Scan for the cell matching the given text and deliver its (x, y) coordinate at center. 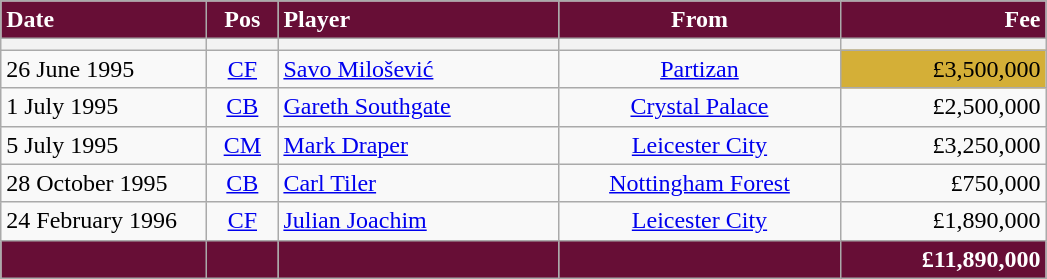
CM (242, 145)
Date (104, 20)
Nottingham Forest (700, 183)
28 October 1995 (104, 183)
£750,000 (943, 183)
Savo Milošević (418, 69)
£2,500,000 (943, 107)
Pos (242, 20)
Fee (943, 20)
£3,500,000 (943, 69)
24 February 1996 (104, 221)
Player (418, 20)
Gareth Southgate (418, 107)
Julian Joachim (418, 221)
Mark Draper (418, 145)
26 June 1995 (104, 69)
£1,890,000 (943, 221)
Crystal Palace (700, 107)
Partizan (700, 69)
1 July 1995 (104, 107)
5 July 1995 (104, 145)
£3,250,000 (943, 145)
Carl Tiler (418, 183)
£11,890,000 (943, 259)
From (700, 20)
